Extract the (X, Y) coordinate from the center of the cell holding the provided text.  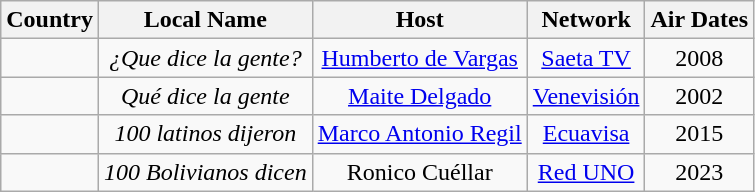
Host (420, 20)
Qué dice la gente (205, 96)
Ronico Cuéllar (420, 172)
¿Que dice la gente? (205, 58)
Air Dates (700, 20)
100 latinos dijeron (205, 134)
100 Bolivianos dicen (205, 172)
2008 (700, 58)
2023 (700, 172)
Venevisión (586, 96)
2015 (700, 134)
Ecuavisa (586, 134)
Network (586, 20)
Red UNO (586, 172)
Marco Antonio Regil (420, 134)
Saeta TV (586, 58)
2002 (700, 96)
Humberto de Vargas (420, 58)
Country (50, 20)
Maite Delgado (420, 96)
Local Name (205, 20)
